Output the (x, y) coordinate of the center of the cell containing the given text.  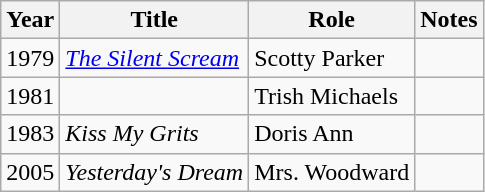
Mrs. Woodward (332, 172)
Kiss My Grits (154, 134)
Yesterday's Dream (154, 172)
Doris Ann (332, 134)
1983 (30, 134)
The Silent Scream (154, 58)
Scotty Parker (332, 58)
2005 (30, 172)
1981 (30, 96)
Title (154, 20)
1979 (30, 58)
Year (30, 20)
Trish Michaels (332, 96)
Role (332, 20)
Notes (449, 20)
